Detect which cell encompasses the target text, then output its [x, y] center coordinate. 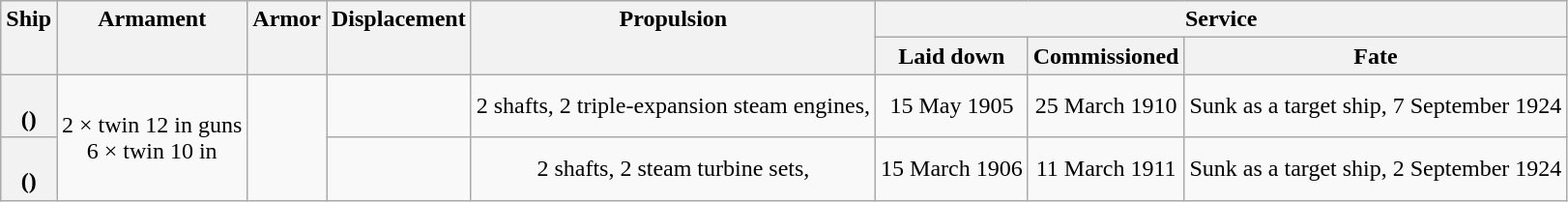
2 × twin 12 in guns6 × twin 10 in [153, 137]
11 March 1911 [1106, 168]
15 May 1905 [952, 106]
Service [1222, 19]
Sunk as a target ship, 2 September 1924 [1376, 168]
15 March 1906 [952, 168]
Laid down [952, 56]
Sunk as a target ship, 7 September 1924 [1376, 106]
25 March 1910 [1106, 106]
Propulsion [673, 38]
Armor [287, 38]
Ship [29, 38]
Fate [1376, 56]
2 shafts, 2 steam turbine sets, [673, 168]
Armament [153, 38]
2 shafts, 2 triple-expansion steam engines, [673, 106]
Commissioned [1106, 56]
Displacement [399, 38]
